Capture the cell that displays the provided text and extract its (X, Y) central coordinate. 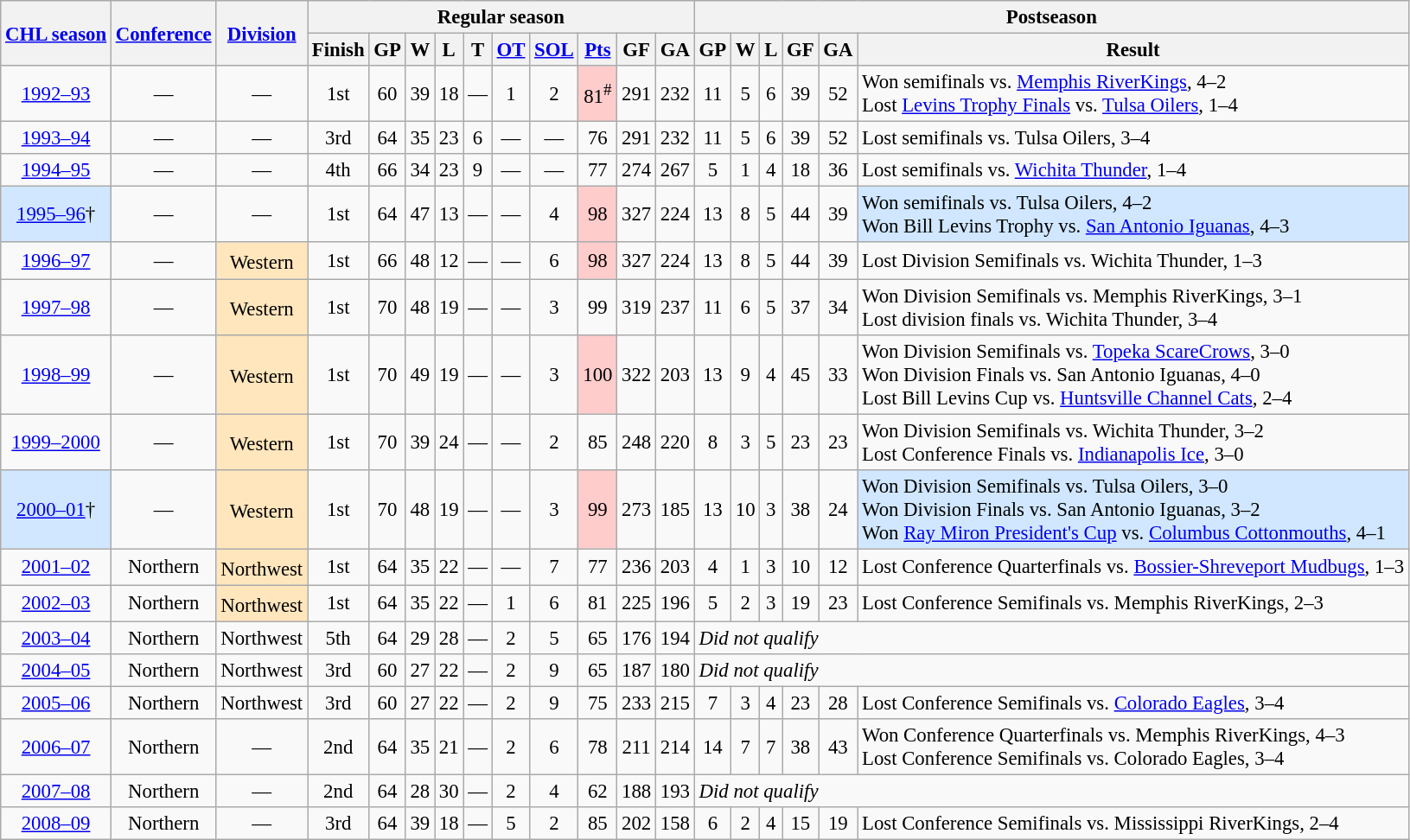
Lost Conference Semifinals vs. Mississippi RiverKings, 2–4 (1133, 824)
30 (448, 792)
319 (636, 308)
5th (339, 638)
T (477, 50)
Lost Conference Quarterfinals vs. Bossier-Shreveport Mudbugs, 1–3 (1133, 567)
2001–02 (56, 567)
81# (598, 93)
Result (1133, 50)
Won semifinals vs. Tulsa Oilers, 4–2Won Bill Levins Trophy vs. San Antonio Iguanas, 4–3 (1133, 214)
Lost Conference Semifinals vs. Colorado Eagles, 3–4 (1133, 703)
43 (839, 747)
273 (636, 509)
14 (712, 747)
49 (420, 374)
45 (801, 374)
1997–98 (56, 308)
202 (636, 824)
2004–05 (56, 671)
2006–07 (56, 747)
214 (674, 747)
Conference (163, 33)
Pts (598, 50)
187 (636, 671)
193 (674, 792)
Lost semifinals vs. Wichita Thunder, 1–4 (1133, 170)
62 (598, 792)
2002–03 (56, 603)
15 (801, 824)
225 (636, 603)
2000–01† (56, 509)
220 (674, 442)
196 (674, 603)
36 (839, 170)
81 (598, 603)
100 (598, 374)
Division (262, 33)
Won semifinals vs. Memphis RiverKings, 4–2Lost Levins Trophy Finals vs. Tulsa Oilers, 1–4 (1133, 93)
1994–95 (56, 170)
78 (598, 747)
236 (636, 567)
237 (674, 308)
29 (420, 638)
1996–97 (56, 260)
233 (636, 703)
76 (598, 138)
188 (636, 792)
215 (674, 703)
CHL season (56, 33)
Postseason (1051, 17)
33 (839, 374)
Won Division Semifinals vs. Memphis RiverKings, 3–1Lost division finals vs. Wichita Thunder, 3–4 (1133, 308)
1999–2000 (56, 442)
1992–93 (56, 93)
2008–09 (56, 824)
274 (636, 170)
Regular season (501, 17)
Won Conference Quarterfinals vs. Memphis RiverKings, 4–3Lost Conference Semifinals vs. Colorado Eagles, 3–4 (1133, 747)
1993–94 (56, 138)
Lost Division Semifinals vs. Wichita Thunder, 1–3 (1133, 260)
47 (420, 214)
267 (674, 170)
21 (448, 747)
1995–96† (56, 214)
SOL (554, 50)
176 (636, 638)
Won Division Semifinals vs. Wichita Thunder, 3–2Lost Conference Finals vs. Indianapolis Ice, 3–0 (1133, 442)
2003–04 (56, 638)
Lost Conference Semifinals vs. Memphis RiverKings, 2–3 (1133, 603)
2005–06 (56, 703)
OT (511, 50)
180 (674, 671)
75 (598, 703)
194 (674, 638)
37 (801, 308)
Lost semifinals vs. Tulsa Oilers, 3–4 (1133, 138)
1998–99 (56, 374)
185 (674, 509)
211 (636, 747)
248 (636, 442)
4th (339, 170)
Finish (339, 50)
322 (636, 374)
158 (674, 824)
2007–08 (56, 792)
